Find where the given text appears and provide that cell's center as [X, Y] coordinate. 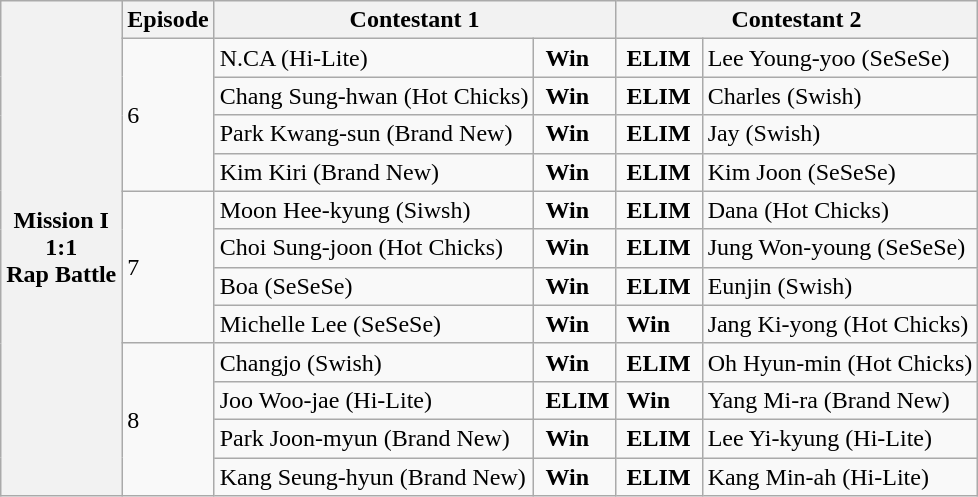
8 [168, 419]
Kim Joon (SeSeSe) [840, 172]
Lee Young-yoo (SeSeSe) [840, 58]
Contestant 2 [796, 20]
Park Joon-myun (Brand New) [374, 438]
Kim Kiri (Brand New) [374, 172]
Kang Seung-hyun (Brand New) [374, 477]
Yang Mi-ra (Brand New) [840, 400]
Jung Won-young (SeSeSe) [840, 248]
Kang Min-ah (Hi-Lite) [840, 477]
Changjo (Swish) [374, 362]
N.CA (Hi-Lite) [374, 58]
Eunjin (Swish) [840, 286]
Park Kwang-sun (Brand New) [374, 134]
6 [168, 115]
Oh Hyun-min (Hot Chicks) [840, 362]
Michelle Lee (SeSeSe) [374, 324]
Mission I1:1Rap Battle [62, 248]
Contestant 1 [414, 20]
Moon Hee-kyung (Siwsh) [374, 210]
Lee Yi-kyung (Hi-Lite) [840, 438]
Boa (SeSeSe) [374, 286]
7 [168, 267]
Jang Ki-yong (Hot Chicks) [840, 324]
Dana (Hot Chicks) [840, 210]
Joo Woo-jae (Hi-Lite) [374, 400]
Episode [168, 20]
Charles (Swish) [840, 96]
Choi Sung-joon (Hot Chicks) [374, 248]
Jay (Swish) [840, 134]
Chang Sung-hwan (Hot Chicks) [374, 96]
